From the cell containing the given text, extract its center point as (X, Y) coordinate. 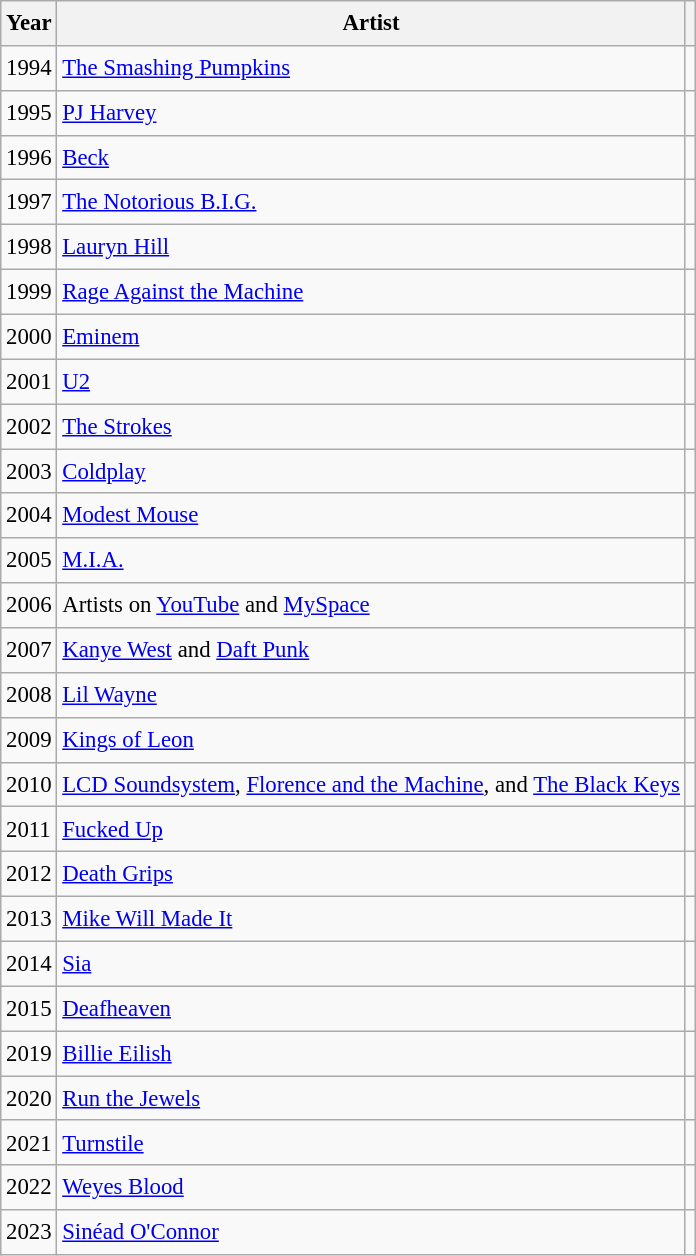
2005 (29, 560)
M.I.A. (371, 560)
Death Grips (371, 874)
2001 (29, 382)
Lil Wayne (371, 696)
2015 (29, 1008)
2009 (29, 740)
Artists on YouTube and MySpace (371, 606)
2006 (29, 606)
Sia (371, 964)
PJ Harvey (371, 114)
2013 (29, 920)
2021 (29, 1144)
Rage Against the Machine (371, 292)
Mike Will Made It (371, 920)
1999 (29, 292)
Kanye West and Daft Punk (371, 650)
The Smashing Pumpkins (371, 68)
2019 (29, 1054)
Kings of Leon (371, 740)
Coldplay (371, 472)
2020 (29, 1098)
2002 (29, 426)
Year (29, 24)
2003 (29, 472)
2011 (29, 830)
Turnstile (371, 1144)
The Notorious B.I.G. (371, 202)
Beck (371, 158)
1997 (29, 202)
U2 (371, 382)
Modest Mouse (371, 516)
The Strokes (371, 426)
Sinéad O'Connor (371, 1232)
1994 (29, 68)
Run the Jewels (371, 1098)
2007 (29, 650)
Billie Eilish (371, 1054)
2010 (29, 784)
2014 (29, 964)
2008 (29, 696)
2012 (29, 874)
2000 (29, 336)
Artist (371, 24)
2004 (29, 516)
Weyes Blood (371, 1188)
Deafheaven (371, 1008)
1995 (29, 114)
1998 (29, 248)
2022 (29, 1188)
Lauryn Hill (371, 248)
LCD Soundsystem, Florence and the Machine, and The Black Keys (371, 784)
Eminem (371, 336)
1996 (29, 158)
2023 (29, 1232)
Fucked Up (371, 830)
